Output the (x, y) coordinate of the center of the cell containing the given text.  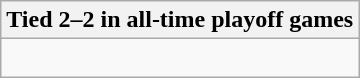
Tied 2–2 in all-time playoff games (180, 20)
